Capture the cell that displays the provided text and extract its [x, y] central coordinate. 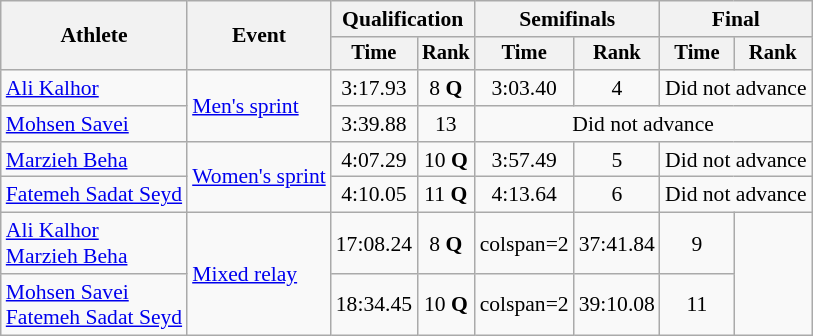
Ali KalhorMarzieh Beha [94, 244]
4:10.05 [374, 195]
13 [446, 124]
39:10.08 [617, 304]
3:39.88 [374, 124]
3:57.49 [524, 160]
18:34.45 [374, 304]
Men's sprint [259, 106]
Final [736, 19]
Fatemeh Sadat Seyd [94, 195]
11 [697, 304]
Event [259, 36]
5 [617, 160]
Marzieh Beha [94, 160]
Qualification [403, 19]
17:08.24 [374, 244]
6 [617, 195]
Mohsen SaveiFatemeh Sadat Seyd [94, 304]
Athlete [94, 36]
4:07.29 [374, 160]
Women's sprint [259, 178]
Semifinals [568, 19]
3:17.93 [374, 88]
Mixed relay [259, 274]
Mohsen Savei [94, 124]
11 Q [446, 195]
4:13.64 [524, 195]
37:41.84 [617, 244]
4 [617, 88]
Ali Kalhor [94, 88]
3:03.40 [524, 88]
9 [697, 244]
